Locate the cell with the specified text and output its [X, Y] center coordinate. 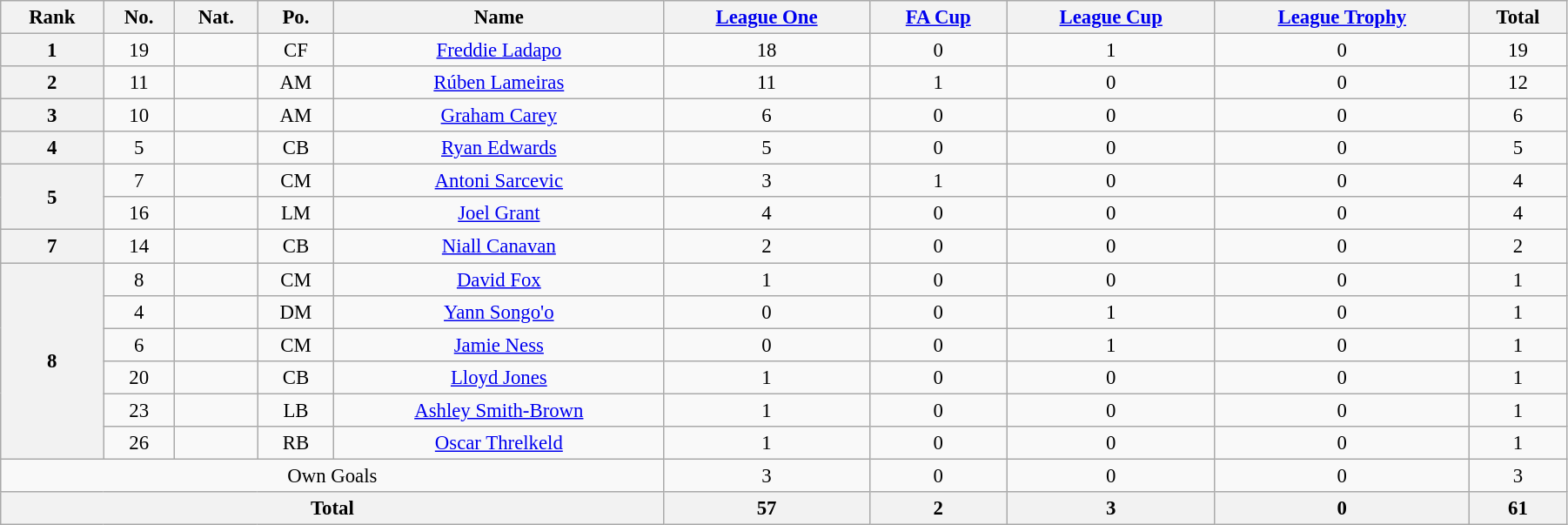
Niall Canavan [499, 246]
57 [767, 508]
CF [296, 50]
Ryan Edwards [499, 148]
23 [139, 410]
LB [296, 410]
Rúben Lameiras [499, 83]
Name [499, 17]
Freddie Ladapo [499, 50]
League Trophy [1342, 17]
26 [139, 443]
Lloyd Jones [499, 377]
League One [767, 17]
12 [1518, 83]
No. [139, 17]
61 [1518, 508]
10 [139, 116]
Jamie Ness [499, 345]
Own Goals [332, 475]
20 [139, 377]
Joel Grant [499, 213]
Oscar Threlkeld [499, 443]
18 [767, 50]
LM [296, 213]
Nat. [216, 17]
FA Cup [938, 17]
David Fox [499, 279]
League Cup [1110, 17]
Ashley Smith-Brown [499, 410]
RB [296, 443]
Rank [52, 17]
14 [139, 246]
Antoni Sarcevic [499, 181]
Graham Carey [499, 116]
DM [296, 312]
Po. [296, 17]
16 [139, 213]
Yann Songo'o [499, 312]
